Return the [x, y] coordinate for the center point of the cell that contains the specified text.  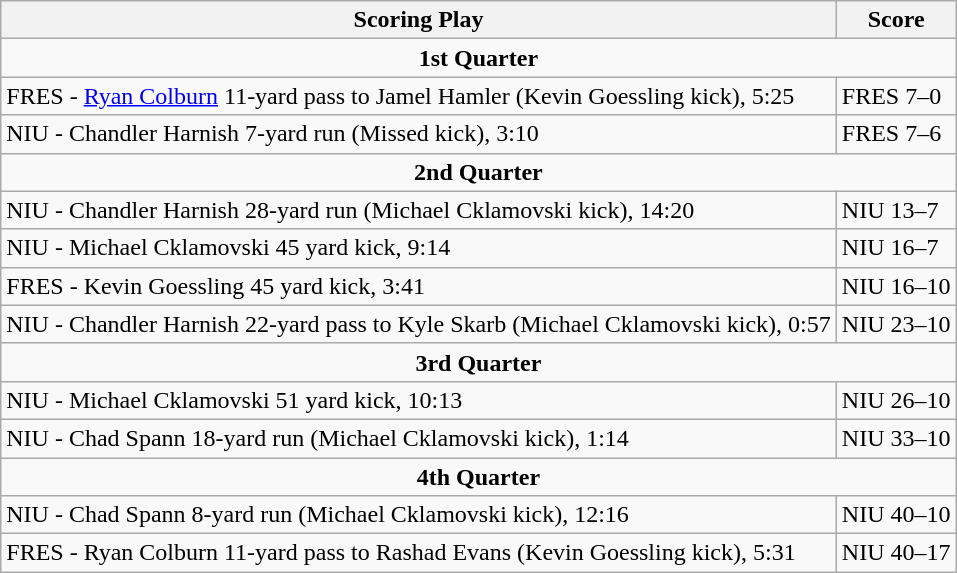
Score [896, 20]
NIU 16–7 [896, 248]
NIU 33–10 [896, 438]
FRES 7–6 [896, 134]
NIU 26–10 [896, 400]
FRES 7–0 [896, 96]
NIU 23–10 [896, 324]
FRES - Kevin Goessling 45 yard kick, 3:41 [419, 286]
NIU - Chad Spann 18-yard run (Michael Cklamovski kick), 1:14 [419, 438]
NIU - Michael Cklamovski 45 yard kick, 9:14 [419, 248]
2nd Quarter [478, 172]
4th Quarter [478, 477]
FRES - Ryan Colburn 11-yard pass to Rashad Evans (Kevin Goessling kick), 5:31 [419, 553]
NIU - Michael Cklamovski 51 yard kick, 10:13 [419, 400]
NIU - Chandler Harnish 28-yard run (Michael Cklamovski kick), 14:20 [419, 210]
FRES - Ryan Colburn 11-yard pass to Jamel Hamler (Kevin Goessling kick), 5:25 [419, 96]
1st Quarter [478, 58]
3rd Quarter [478, 362]
NIU - Chandler Harnish 22-yard pass to Kyle Skarb (Michael Cklamovski kick), 0:57 [419, 324]
NIU - Chad Spann 8-yard run (Michael Cklamovski kick), 12:16 [419, 515]
NIU 13–7 [896, 210]
NIU 16–10 [896, 286]
NIU - Chandler Harnish 7-yard run (Missed kick), 3:10 [419, 134]
NIU 40–17 [896, 553]
NIU 40–10 [896, 515]
Scoring Play [419, 20]
